Detect which cell encompasses the target text, then output its (x, y) center coordinate. 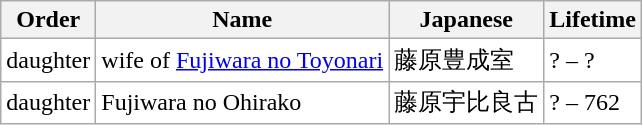
Lifetime (593, 20)
藤原豊成室 (466, 60)
Order (48, 20)
Name (242, 20)
Japanese (466, 20)
Fujiwara no Ohirako (242, 102)
? – 762 (593, 102)
藤原宇比良古 (466, 102)
wife of Fujiwara no Toyonari (242, 60)
? – ? (593, 60)
